For the text-containing cell, return its midpoint in (x, y) coordinate format. 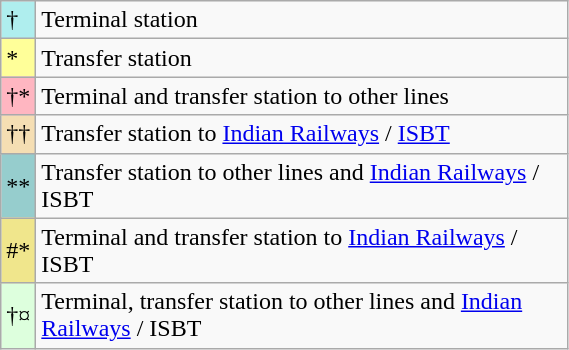
* (18, 58)
Transfer station to Indian Railways / ISBT (302, 134)
#* (18, 250)
† (18, 20)
†* (18, 96)
Transfer station (302, 58)
Transfer station to other lines and Indian Railways / ISBT (302, 186)
Terminal and transfer station to Indian Railways / ISBT (302, 250)
Terminal station (302, 20)
†† (18, 134)
** (18, 186)
Terminal, transfer station to other lines and Indian Railways / ISBT (302, 316)
†¤ (18, 316)
Terminal and transfer station to other lines (302, 96)
